From the cell containing the given text, extract its center point as (x, y) coordinate. 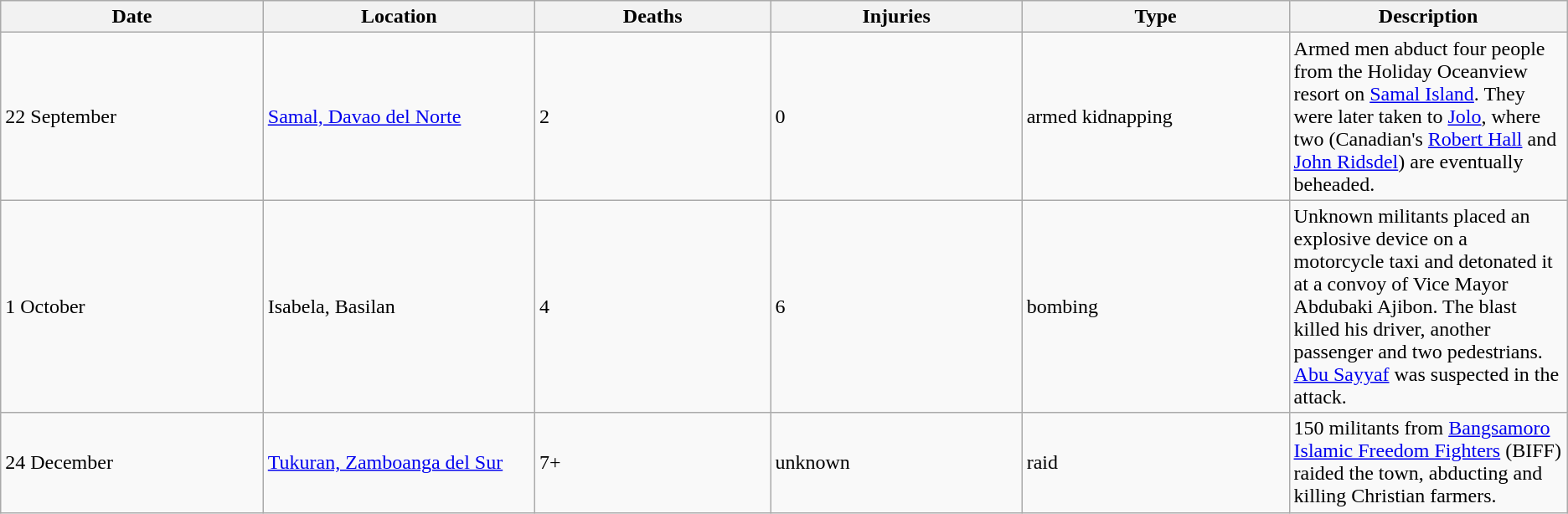
0 (896, 116)
Description (1428, 17)
Tukuran, Zamboanga del Sur (399, 462)
24 December (132, 462)
armed kidnapping (1156, 116)
6 (896, 306)
Samal, Davao del Norte (399, 116)
2 (652, 116)
7+ (652, 462)
Deaths (652, 17)
Injuries (896, 17)
Type (1156, 17)
22 September (132, 116)
unknown (896, 462)
Date (132, 17)
Location (399, 17)
4 (652, 306)
150 militants from Bangsamoro Islamic Freedom Fighters (BIFF) raided the town, abducting and killing Christian farmers. (1428, 462)
Isabela, Basilan (399, 306)
raid (1156, 462)
1 October (132, 306)
bombing (1156, 306)
